Return (X, Y) of the center of cell containing provided text 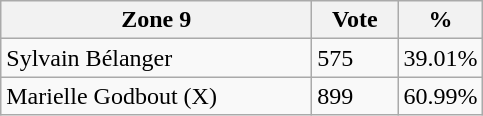
899 (355, 96)
Marielle Godbout (X) (156, 96)
39.01% (440, 58)
Vote (355, 20)
575 (355, 58)
60.99% (440, 96)
Zone 9 (156, 20)
Sylvain Bélanger (156, 58)
% (440, 20)
